Capture the cell that displays the provided text and extract its (x, y) central coordinate. 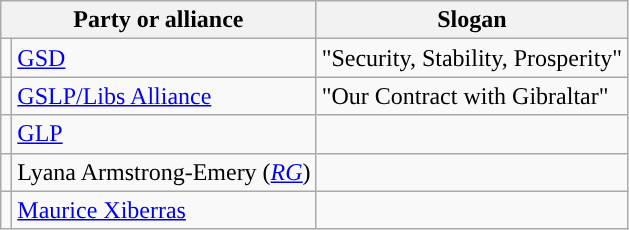
Slogan (472, 20)
GLP (164, 134)
GSD (164, 58)
Lyana Armstrong-Emery (RG) (164, 172)
Maurice Xiberras (164, 210)
"Our Contract with Gibraltar" (472, 96)
"Security, Stability, Prosperity" (472, 58)
GSLP/Libs Alliance (164, 96)
Party or alliance (158, 20)
